For the text-containing cell, return its midpoint in [X, Y] coordinate format. 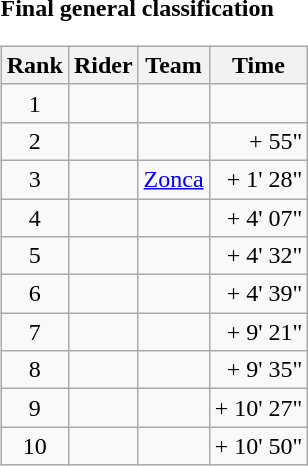
+ 9' 35" [258, 370]
2 [34, 141]
1 [34, 103]
Time [258, 65]
+ 4' 39" [258, 294]
Rank [34, 65]
9 [34, 408]
6 [34, 294]
+ 4' 07" [258, 217]
7 [34, 332]
+ 10' 50" [258, 446]
10 [34, 446]
+ 9' 21" [258, 332]
Rider [103, 65]
8 [34, 370]
+ 4' 32" [258, 256]
+ 1' 28" [258, 179]
+ 55" [258, 141]
4 [34, 217]
5 [34, 256]
+ 10' 27" [258, 408]
3 [34, 179]
Zonca [174, 179]
Team [174, 65]
